Provide the (X, Y) coordinate of the cell's center where the given text is located.  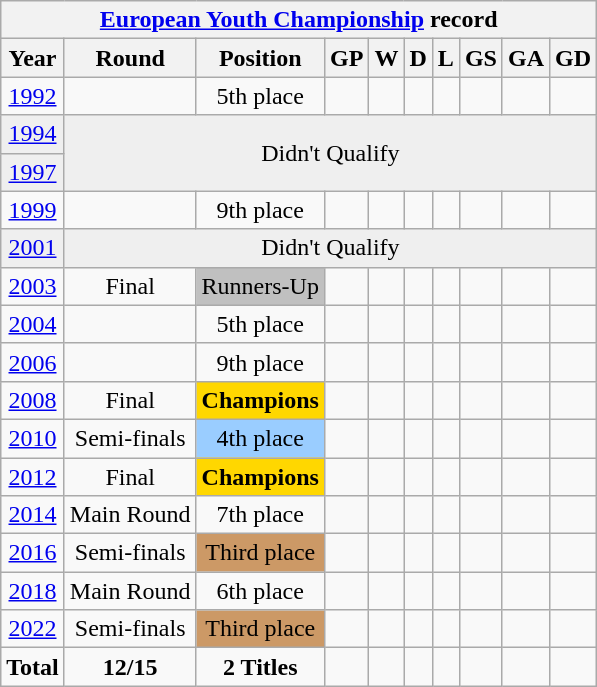
Total (33, 667)
1997 (33, 172)
L (446, 58)
Year (33, 58)
2008 (33, 400)
2004 (33, 324)
4th place (260, 438)
2003 (33, 286)
1999 (33, 210)
European Youth Championship record (299, 20)
1992 (33, 96)
W (386, 58)
Position (260, 58)
D (418, 58)
2016 (33, 553)
2018 (33, 591)
Round (130, 58)
2006 (33, 362)
2001 (33, 248)
2 Titles (260, 667)
1994 (33, 134)
GD (574, 58)
Runners-Up (260, 286)
2022 (33, 629)
12/15 (130, 667)
GP (346, 58)
7th place (260, 515)
2010 (33, 438)
GA (526, 58)
GS (480, 58)
6th place (260, 591)
2012 (33, 477)
2014 (33, 515)
